Detect which cell encompasses the target text, then output its (x, y) center coordinate. 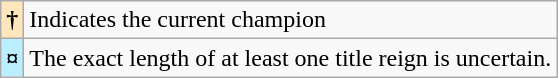
The exact length of at least one title reign is uncertain. (290, 58)
¤ (12, 58)
† (12, 20)
Indicates the current champion (290, 20)
